Capture the cell that displays the provided text and extract its (x, y) central coordinate. 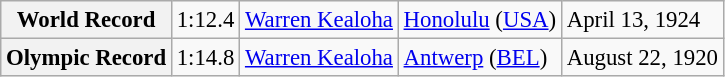
1:12.4 (205, 20)
April 13, 1924 (642, 20)
Antwerp (BEL) (480, 58)
Olympic Record (86, 58)
August 22, 1920 (642, 58)
World Record (86, 20)
1:14.8 (205, 58)
Honolulu (USA) (480, 20)
